Find where the given text appears and provide that cell's center as (x, y) coordinate. 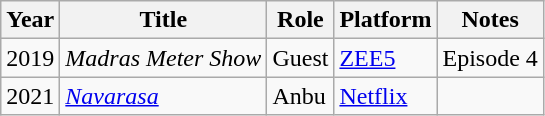
Year (30, 20)
ZEE5 (386, 58)
Madras Meter Show (164, 58)
2019 (30, 58)
Role (300, 20)
Platform (386, 20)
Notes (490, 20)
Navarasa (164, 96)
Netflix (386, 96)
2021 (30, 96)
Guest (300, 58)
Title (164, 20)
Episode 4 (490, 58)
Anbu (300, 96)
